Determine the (x, y) coordinate at the center of the cell enclosing the given text.  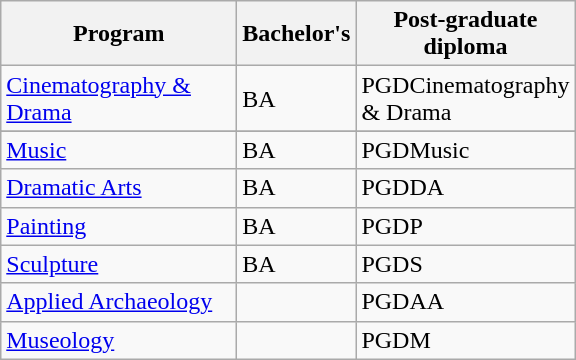
PGDDA (466, 188)
PGDS (466, 264)
PGDAA (466, 302)
PGDMusic (466, 150)
Sculpture (119, 264)
Dramatic Arts (119, 188)
PGDM (466, 340)
Museology (119, 340)
Cinematography & Drama (119, 98)
Program (119, 34)
Painting (119, 226)
Post-graduate diploma (466, 34)
PGDCinematography & Drama (466, 98)
Music (119, 150)
Bachelor's (296, 34)
PGDP (466, 226)
Applied Archaeology (119, 302)
